Capture the cell that displays the provided text and extract its [x, y] central coordinate. 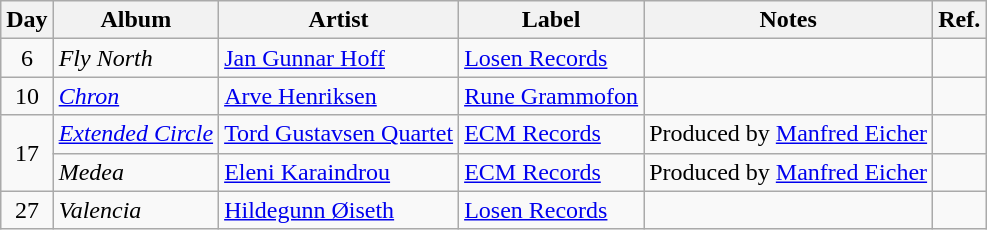
Fly North [136, 58]
Hildegunn Øiseth [339, 210]
Day [27, 20]
17 [27, 153]
Eleni Karaindrou [339, 172]
10 [27, 96]
27 [27, 210]
Album [136, 20]
6 [27, 58]
Label [552, 20]
Notes [788, 20]
Rune Grammofon [552, 96]
Extended Circle [136, 134]
Chron [136, 96]
Ref. [960, 20]
Medea [136, 172]
Jan Gunnar Hoff [339, 58]
Arve Henriksen [339, 96]
Tord Gustavsen Quartet [339, 134]
Valencia [136, 210]
Artist [339, 20]
